Pinpoint the cell where the given text exists, returning its (x, y) midpoint coordinate. 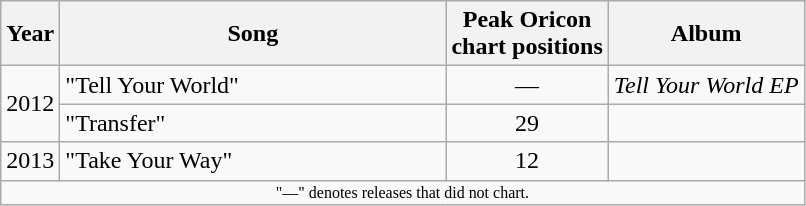
"Transfer" (253, 123)
"—" denotes releases that did not chart. (402, 192)
— (527, 85)
29 (527, 123)
2013 (30, 161)
Tell Your World EP (706, 85)
"Take Your Way" (253, 161)
Peak Oricon chart positions (527, 34)
"Tell Your World" (253, 85)
Year (30, 34)
12 (527, 161)
Album (706, 34)
2012 (30, 104)
Song (253, 34)
